From the cell containing the given text, extract its center point as [X, Y] coordinate. 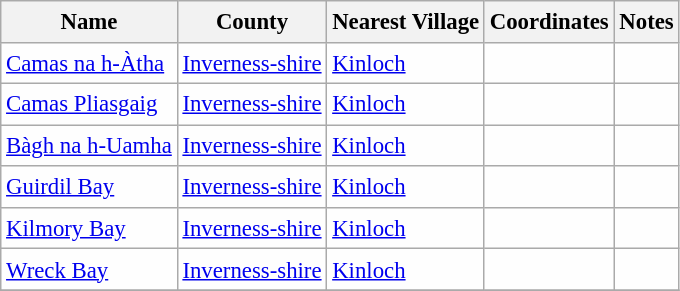
Guirdil Bay [89, 186]
Bàgh na h-Uamha [89, 146]
Name [89, 22]
Camas na h-Àtha [89, 62]
Camas Pliasgaig [89, 104]
Wreck Bay [89, 270]
County [252, 22]
Notes [646, 22]
Kilmory Bay [89, 228]
Nearest Village [406, 22]
Coordinates [549, 22]
